Pinpoint the cell where the given text exists, returning its (X, Y) midpoint coordinate. 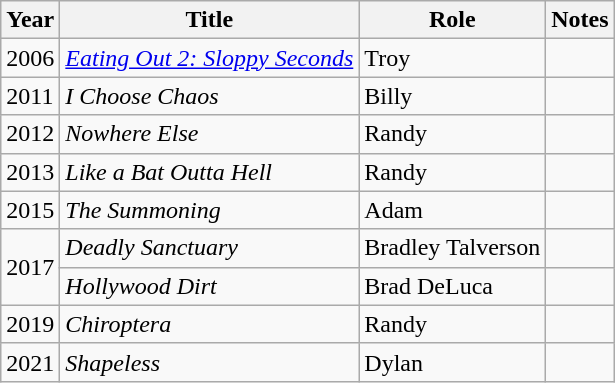
2021 (30, 362)
2011 (30, 96)
Billy (452, 96)
I Choose Chaos (210, 96)
Bradley Talverson (452, 248)
Title (210, 20)
Chiroptera (210, 324)
Adam (452, 210)
Eating Out 2: Sloppy Seconds (210, 58)
Notes (580, 20)
Like a Bat Outta Hell (210, 172)
2015 (30, 210)
Deadly Sanctuary (210, 248)
2006 (30, 58)
Troy (452, 58)
Hollywood Dirt (210, 286)
2019 (30, 324)
Brad DeLuca (452, 286)
2017 (30, 267)
Shapeless (210, 362)
Nowhere Else (210, 134)
Dylan (452, 362)
2013 (30, 172)
Year (30, 20)
Role (452, 20)
The Summoning (210, 210)
2012 (30, 134)
